Return [x, y] of the center of cell containing provided text 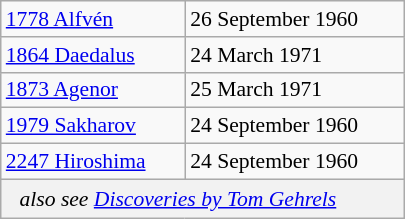
also see Discoveries by Tom Gehrels [203, 198]
1873 Agenor [93, 90]
25 March 1971 [294, 90]
1864 Daedalus [93, 55]
1778 Alfvén [93, 19]
24 March 1971 [294, 55]
1979 Sakharov [93, 126]
2247 Hiroshima [93, 162]
26 September 1960 [294, 19]
